Determine the (x, y) coordinate at the center of the cell enclosing the given text.  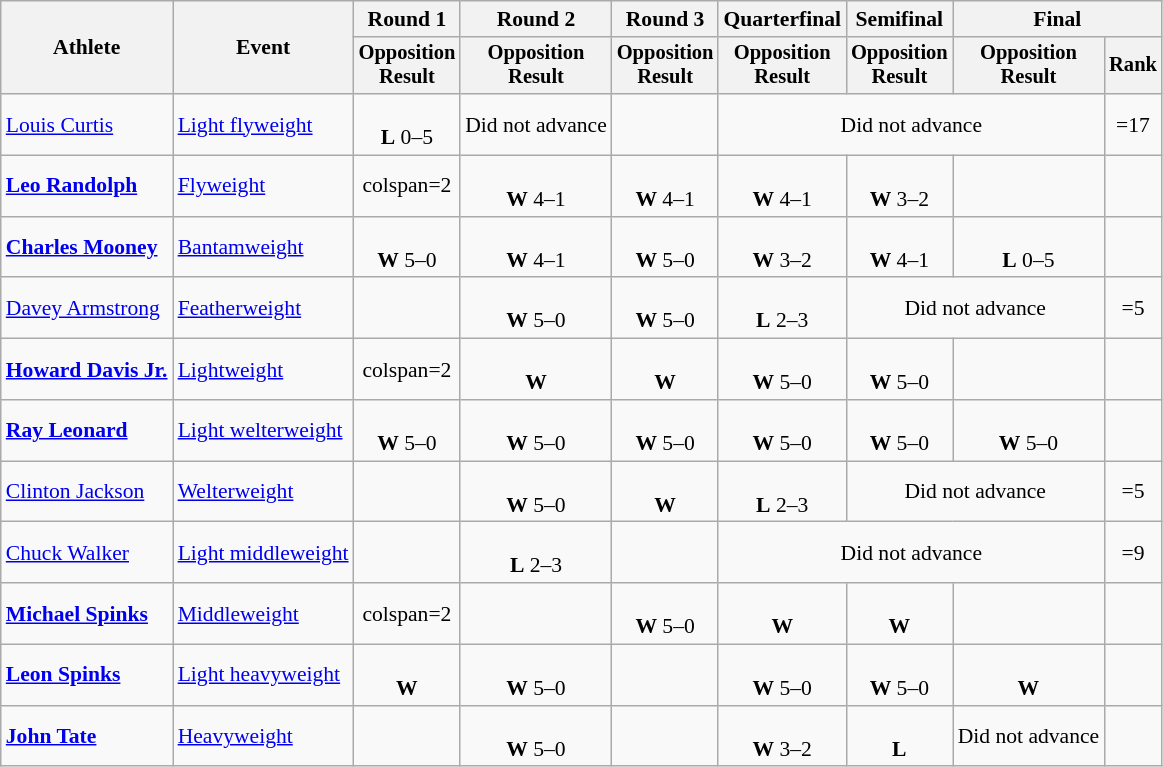
Rank (1133, 66)
Michael Spinks (87, 614)
Louis Curtis (87, 124)
Ray Leonard (87, 430)
=17 (1133, 124)
Quarterfinal (782, 19)
Bantamweight (264, 248)
Leo Randolph (87, 186)
Clinton Jackson (87, 492)
John Tate (87, 736)
=9 (1133, 552)
Featherweight (264, 308)
Semifinal (900, 19)
Light middleweight (264, 552)
Heavyweight (264, 736)
Athlete (87, 48)
Round 2 (536, 19)
Round 3 (666, 19)
Welterweight (264, 492)
Final (1058, 19)
Light flyweight (264, 124)
Chuck Walker (87, 552)
Event (264, 48)
Middleweight (264, 614)
Flyweight (264, 186)
L (900, 736)
Lightweight (264, 370)
Light welterweight (264, 430)
Leon Spinks (87, 676)
Davey Armstrong (87, 308)
Round 1 (408, 19)
Howard Davis Jr. (87, 370)
Light heavyweight (264, 676)
Charles Mooney (87, 248)
